Detect which cell encompasses the target text, then output its [x, y] center coordinate. 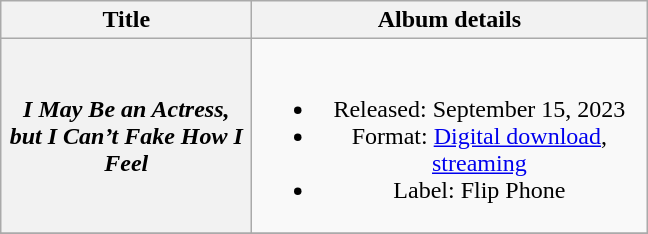
I May Be an Actress, but I Can’t Fake How I Feel [126, 136]
Title [126, 20]
Album details [450, 20]
Released: September 15, 2023Format: Digital download, streamingLabel: Flip Phone [450, 136]
